Find where the given text appears and provide that cell's center as (x, y) coordinate. 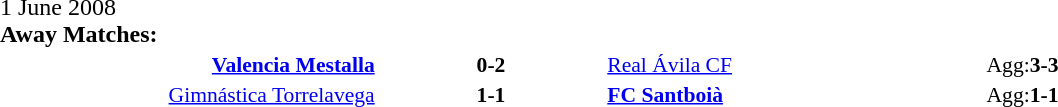
0-2 (492, 64)
Real Ávila CF (795, 64)
